Locate the cell with the specified text and output its (x, y) center coordinate. 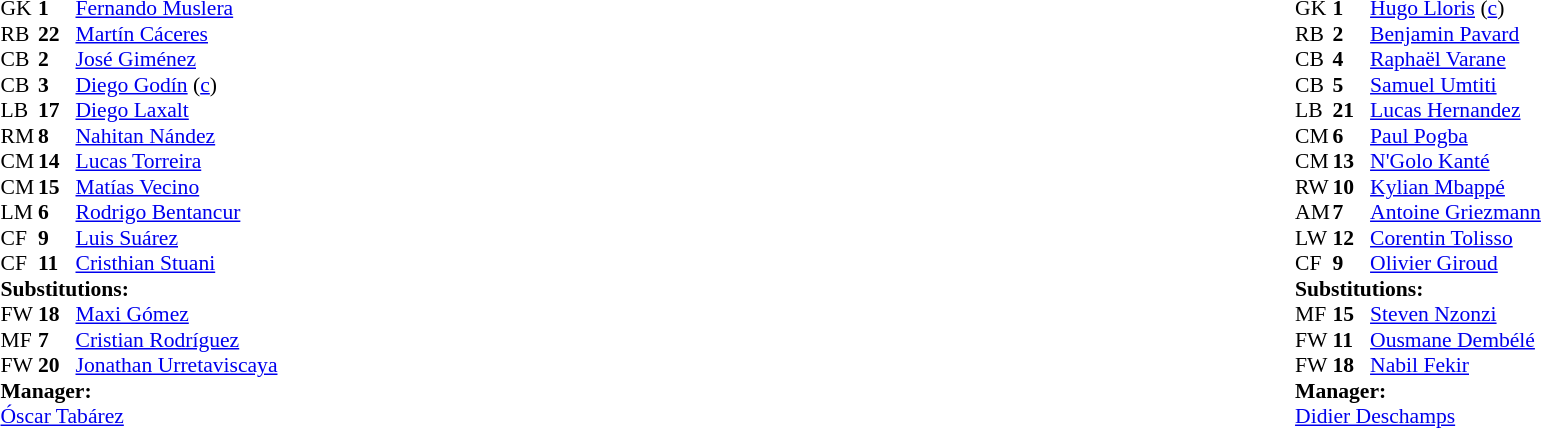
Benjamin Pavard (1456, 34)
LM (19, 213)
Ousmane Dembélé (1456, 340)
5 (1352, 85)
Steven Nzonzi (1456, 315)
Raphaël Varane (1456, 59)
AM (1314, 213)
12 (1352, 238)
Luis Suárez (177, 238)
13 (1352, 161)
RW (1314, 187)
Nabil Fekir (1456, 365)
Samuel Umtiti (1456, 85)
Martín Cáceres (177, 34)
Antoine Griezmann (1456, 213)
Maxi Gómez (177, 315)
Lucas Torreira (177, 161)
Rodrigo Bentancur (177, 213)
Diego Godín (c) (177, 85)
21 (1352, 111)
Cristian Rodríguez (177, 340)
Kylian Mbappé (1456, 187)
Olivier Giroud (1456, 263)
Nahitan Nández (177, 136)
Jonathan Urretaviscaya (177, 365)
22 (57, 34)
Paul Pogba (1456, 136)
17 (57, 111)
20 (57, 365)
RM (19, 136)
Lucas Hernandez (1456, 111)
Corentin Tolisso (1456, 238)
José Giménez (177, 59)
Cristhian Stuani (177, 263)
10 (1352, 187)
8 (57, 136)
4 (1352, 59)
3 (57, 85)
14 (57, 161)
Matías Vecino (177, 187)
N'Golo Kanté (1456, 161)
Diego Laxalt (177, 111)
LW (1314, 238)
